Locate the cell with the specified text and output its (x, y) center coordinate. 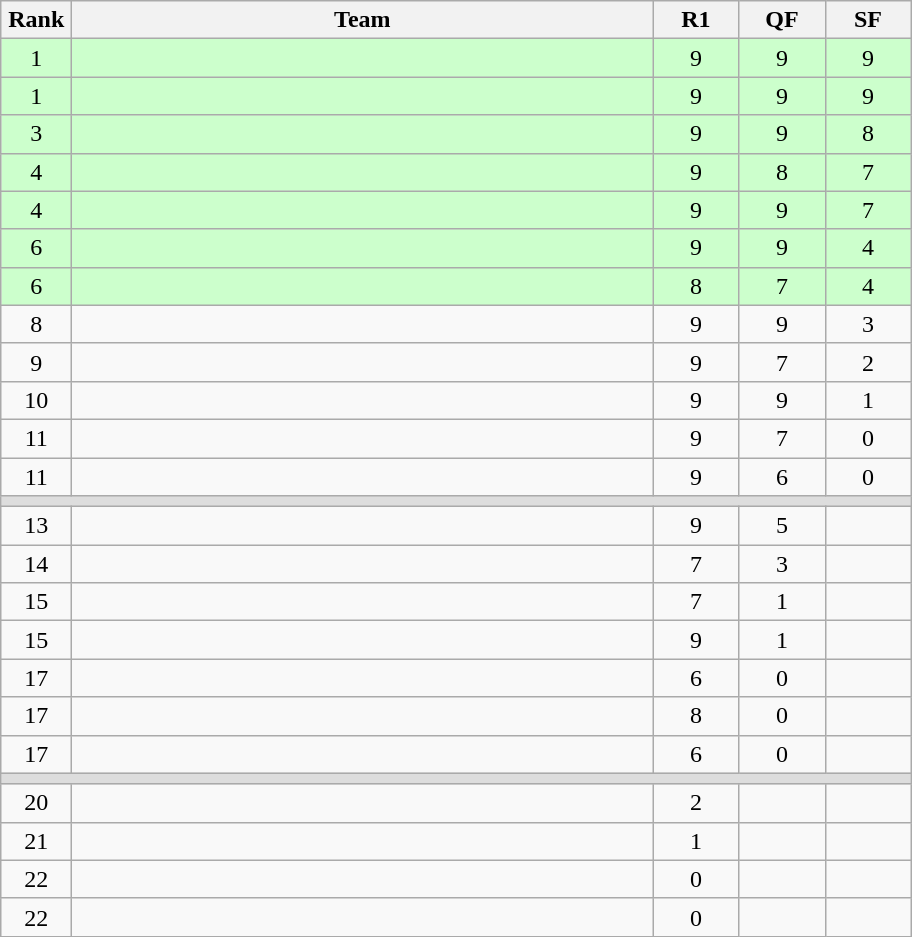
QF (782, 20)
R1 (696, 20)
5 (782, 526)
20 (36, 803)
14 (36, 564)
21 (36, 841)
13 (36, 526)
SF (868, 20)
Team (362, 20)
10 (36, 400)
Rank (36, 20)
